Extract the [x, y] coordinate from the center of the cell holding the provided text.  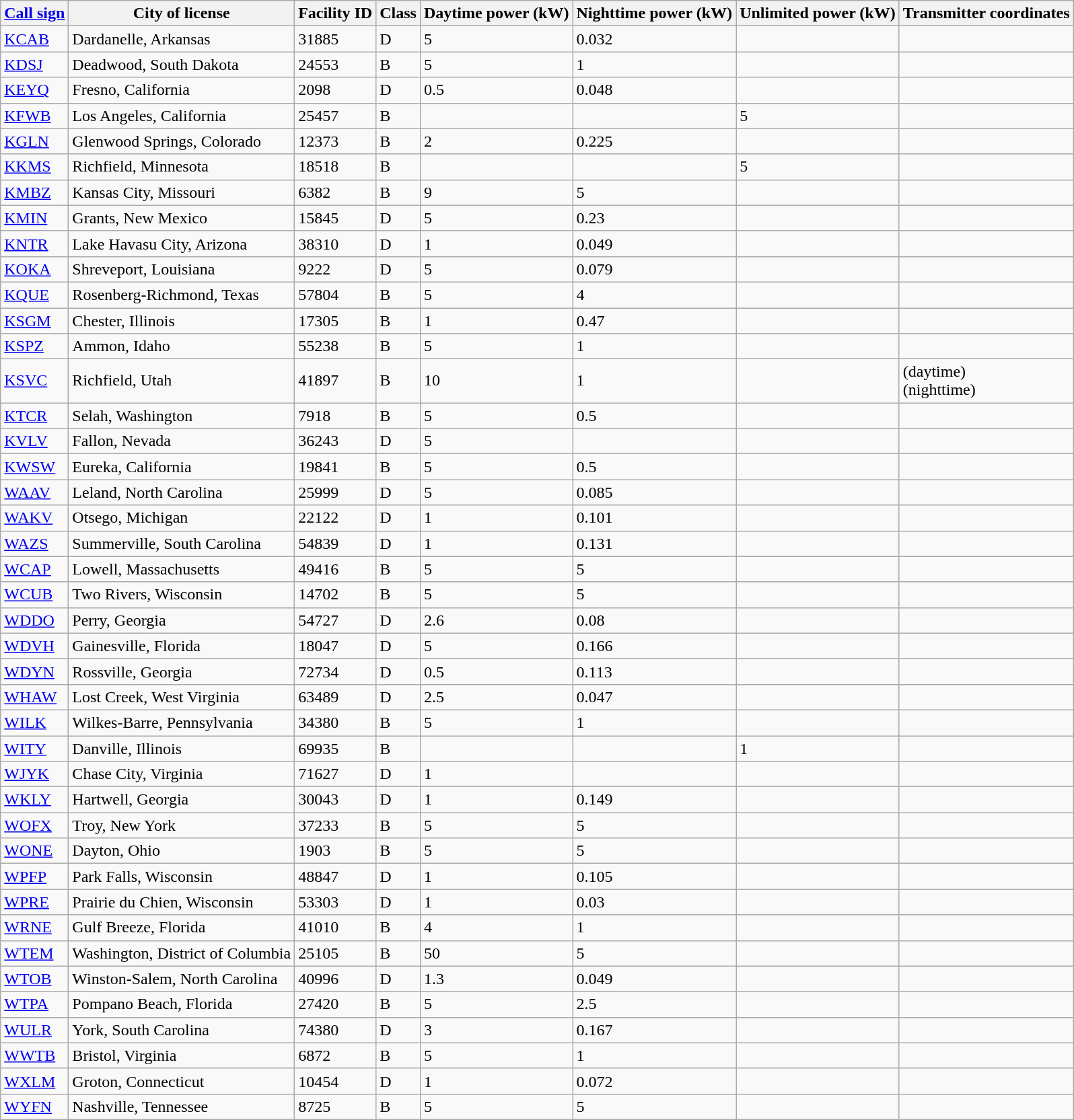
19841 [335, 467]
Richfield, Utah [182, 381]
6872 [335, 1055]
74380 [335, 1030]
Los Angeles, California [182, 116]
Prairie du Chien, Wisconsin [182, 902]
Gulf Breeze, Florida [182, 928]
WPFP [35, 876]
KNTR [35, 244]
57804 [335, 295]
Bristol, Virginia [182, 1055]
KDSJ [35, 65]
2 [497, 141]
WCAP [35, 569]
Lowell, Massachusetts [182, 569]
WITY [35, 749]
54727 [335, 620]
Danville, Illinois [182, 749]
Troy, New York [182, 825]
KMIN [35, 218]
30043 [335, 800]
WWTB [35, 1055]
Grants, New Mexico [182, 218]
37233 [335, 825]
Two Rivers, Wisconsin [182, 595]
40996 [335, 979]
KTCR [35, 416]
0.047 [654, 697]
0.47 [654, 321]
63489 [335, 697]
Leland, North Carolina [182, 492]
9222 [335, 269]
WHAW [35, 697]
Rosenberg-Richmond, Texas [182, 295]
Chase City, Virginia [182, 774]
15845 [335, 218]
0.101 [654, 518]
69935 [335, 749]
Otsego, Michigan [182, 518]
8725 [335, 1107]
54839 [335, 544]
York, South Carolina [182, 1030]
Lake Havasu City, Arizona [182, 244]
WTOB [35, 979]
25105 [335, 953]
Dardanelle, Arkansas [182, 39]
Fresno, California [182, 90]
Hartwell, Georgia [182, 800]
Daytime power (kW) [497, 13]
3 [497, 1030]
25457 [335, 116]
2.6 [497, 620]
Washington, District of Columbia [182, 953]
49416 [335, 569]
12373 [335, 141]
Call sign [35, 13]
WAZS [35, 544]
(daytime) (nighttime) [987, 381]
10 [497, 381]
Pompano Beach, Florida [182, 1004]
0.113 [654, 671]
KSGM [35, 321]
Kansas City, Missouri [182, 192]
Selah, Washington [182, 416]
WDYN [35, 671]
0.23 [654, 218]
71627 [335, 774]
WRNE [35, 928]
Shreveport, Louisiana [182, 269]
0.032 [654, 39]
Wilkes-Barre, Pennsylvania [182, 722]
KOKA [35, 269]
41010 [335, 928]
KSVC [35, 381]
50 [497, 953]
0.03 [654, 902]
Dayton, Ohio [182, 851]
18518 [335, 167]
KFWB [35, 116]
WTEM [35, 953]
0.072 [654, 1081]
48847 [335, 876]
Lost Creek, West Virginia [182, 697]
KMBZ [35, 192]
Deadwood, South Dakota [182, 65]
27420 [335, 1004]
WULR [35, 1030]
36243 [335, 441]
WJYK [35, 774]
Winston-Salem, North Carolina [182, 979]
24553 [335, 65]
WTPA [35, 1004]
0.167 [654, 1030]
0.048 [654, 90]
25999 [335, 492]
WAKV [35, 518]
Groton, Connecticut [182, 1081]
31885 [335, 39]
Ammon, Idaho [182, 346]
WILK [35, 722]
Glenwood Springs, Colorado [182, 141]
Transmitter coordinates [987, 13]
Rossville, Georgia [182, 671]
2098 [335, 90]
0.225 [654, 141]
22122 [335, 518]
WPRE [35, 902]
KCAB [35, 39]
1903 [335, 851]
Nighttime power (kW) [654, 13]
City of license [182, 13]
KSPZ [35, 346]
Facility ID [335, 13]
Chester, Illinois [182, 321]
0.149 [654, 800]
WDVH [35, 646]
1.3 [497, 979]
Summerville, South Carolina [182, 544]
7918 [335, 416]
0.079 [654, 269]
Gainesville, Florida [182, 646]
WKLY [35, 800]
53303 [335, 902]
WAAV [35, 492]
WDDO [35, 620]
17305 [335, 321]
Unlimited power (kW) [818, 13]
Eureka, California [182, 467]
Class [398, 13]
0.085 [654, 492]
14702 [335, 595]
0.131 [654, 544]
WYFN [35, 1107]
KWSW [35, 467]
KVLV [35, 441]
0.166 [654, 646]
WCUB [35, 595]
9 [497, 192]
41897 [335, 381]
72734 [335, 671]
KEYQ [35, 90]
0.105 [654, 876]
Nashville, Tennessee [182, 1107]
KGLN [35, 141]
38310 [335, 244]
Perry, Georgia [182, 620]
Richfield, Minnesota [182, 167]
WXLM [35, 1081]
10454 [335, 1081]
KKMS [35, 167]
WONE [35, 851]
0.08 [654, 620]
KQUE [35, 295]
Fallon, Nevada [182, 441]
6382 [335, 192]
18047 [335, 646]
34380 [335, 722]
WOFX [35, 825]
55238 [335, 346]
Park Falls, Wisconsin [182, 876]
